From the cell containing the given text, extract its center point as (x, y) coordinate. 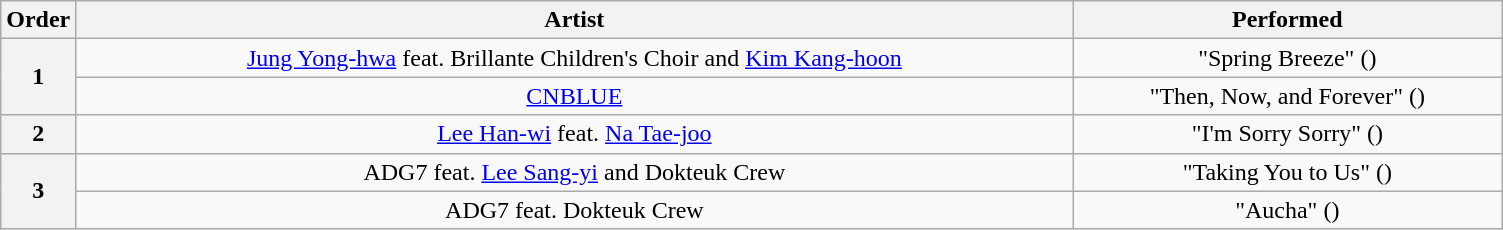
"Aucha" () (1288, 210)
Lee Han-wi feat. Na Tae-joo (574, 134)
ADG7 feat. Lee Sang-yi and Dokteuk Crew (574, 172)
1 (38, 77)
2 (38, 134)
"Spring Breeze" () (1288, 58)
3 (38, 191)
"Taking You to Us" () (1288, 172)
Jung Yong-hwa feat. Brillante Children's Choir and Kim Kang-hoon (574, 58)
"I'm Sorry Sorry" () (1288, 134)
CNBLUE (574, 96)
"Then, Now, and Forever" () (1288, 96)
ADG7 feat. Dokteuk Crew (574, 210)
Artist (574, 20)
Performed (1288, 20)
Order (38, 20)
